Extract the [x, y] coordinate from the center of the cell holding the provided text.  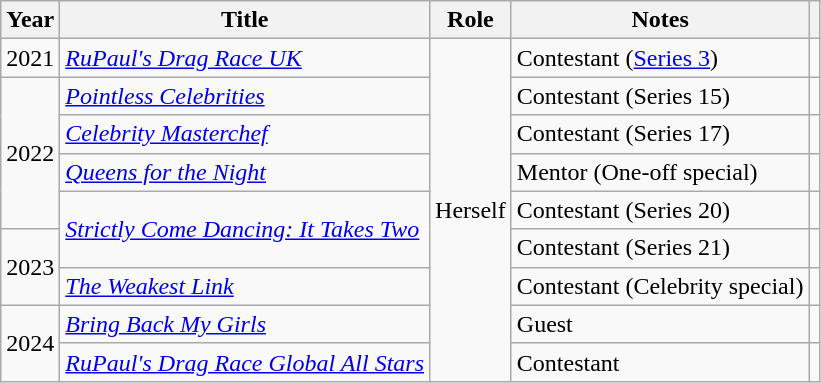
RuPaul's Drag Race Global All Stars [245, 362]
2022 [30, 153]
Contestant (Series 15) [660, 96]
Queens for the Night [245, 172]
The Weakest Link [245, 286]
Notes [660, 20]
Bring Back My Girls [245, 324]
Contestant (Series 20) [660, 210]
Pointless Celebrities [245, 96]
Celebrity Masterchef [245, 134]
2021 [30, 58]
Contestant (Celebrity special) [660, 286]
Mentor (One-off special) [660, 172]
Role [471, 20]
Year [30, 20]
Contestant (Series 21) [660, 248]
2024 [30, 343]
2023 [30, 267]
Title [245, 20]
Strictly Come Dancing: It Takes Two [245, 229]
Guest [660, 324]
RuPaul's Drag Race UK [245, 58]
Herself [471, 210]
Contestant [660, 362]
Contestant (Series 17) [660, 134]
Contestant (Series 3) [660, 58]
